Pinpoint the cell where the given text exists, returning its (x, y) midpoint coordinate. 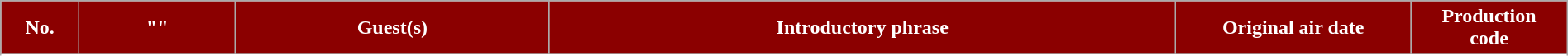
Production code (1489, 28)
Guest(s) (392, 28)
Original air date (1293, 28)
No. (40, 28)
Introductory phrase (863, 28)
"" (157, 28)
